Capture the cell that displays the provided text and extract its (x, y) central coordinate. 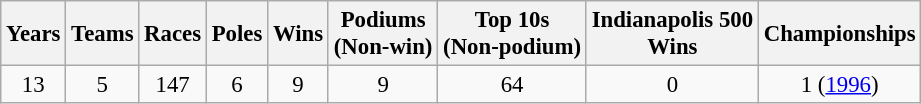
Poles (236, 34)
13 (34, 85)
Races (173, 34)
Years (34, 34)
Championships (840, 34)
6 (236, 85)
5 (102, 85)
Top 10s(Non-podium) (512, 34)
Indianapolis 500Wins (672, 34)
1 (1996) (840, 85)
Teams (102, 34)
Wins (298, 34)
0 (672, 85)
147 (173, 85)
Podiums(Non-win) (382, 34)
64 (512, 85)
